Search for the cell housing the specified text and yield its [X, Y] center coordinate. 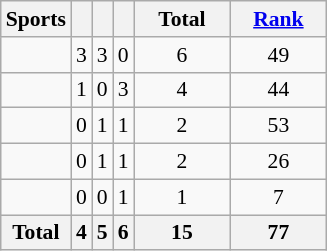
44 [278, 90]
7 [278, 197]
77 [278, 233]
49 [278, 55]
Rank [278, 19]
5 [102, 233]
15 [182, 233]
Sports [36, 19]
26 [278, 162]
53 [278, 126]
